Output the [X, Y] coordinate of the center of the cell containing the given text.  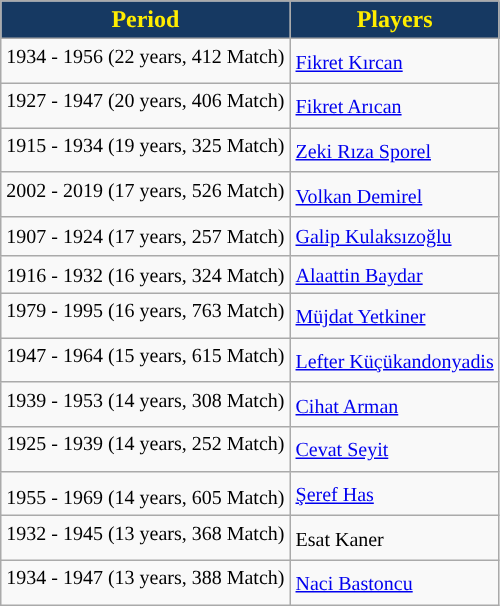
Şeref Has [394, 493]
1947 - 1964 (15 years, 615 Match) [146, 360]
1925 - 1939 (14 years, 252 Match) [146, 450]
1907 - 1924 (17 years, 257 Match) [146, 236]
2002 - 2019 (17 years, 526 Match) [146, 194]
Period [146, 20]
Galip Kulaksızoğlu [394, 236]
Volkan Demirel [394, 194]
Cevat Seyit [394, 450]
Players [394, 20]
1934 - 1947 (13 years, 388 Match) [146, 582]
Fikret Kırcan [394, 62]
Lefter Küçükandonyadis [394, 360]
1927 - 1947 (20 years, 406 Match) [146, 106]
Zeki Rıza Sporel [394, 150]
Esat Kaner [394, 538]
Naci Bastoncu [394, 582]
Müjdat Yetkiner [394, 316]
Fikret Arıcan [394, 106]
Cihat Arman [394, 404]
Alaattin Baydar [394, 274]
1955 - 1969 (14 years, 605 Match) [146, 493]
1916 - 1932 (16 years, 324 Match) [146, 274]
1979 - 1995 (16 years, 763 Match) [146, 316]
1939 - 1953 (14 years, 308 Match) [146, 404]
1934 - 1956 (22 years, 412 Match) [146, 62]
1915 - 1934 (19 years, 325 Match) [146, 150]
1932 - 1945 (13 years, 368 Match) [146, 538]
